Identify which cell holds the provided text, then report its [x, y] central coordinate. 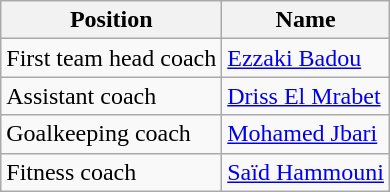
Driss El Mrabet [306, 96]
Position [112, 20]
Saïd Hammouni [306, 172]
Name [306, 20]
Ezzaki Badou [306, 58]
Mohamed Jbari [306, 134]
Assistant coach [112, 96]
First team head coach [112, 58]
Goalkeeping coach [112, 134]
Fitness coach [112, 172]
